Find where the given text appears and provide that cell's center as [x, y] coordinate. 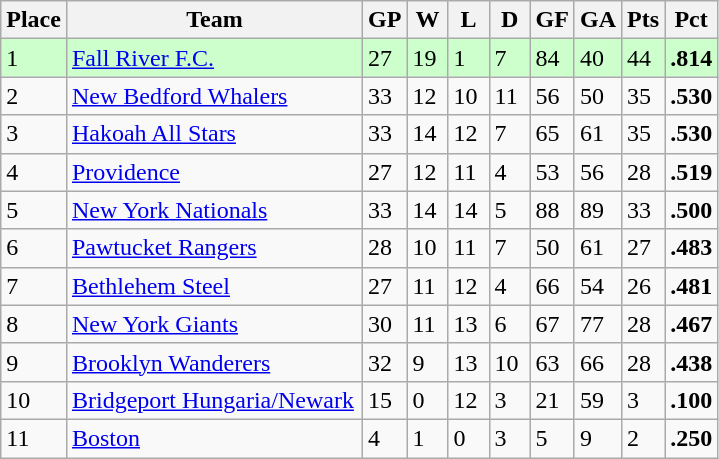
W [428, 20]
.500 [692, 210]
Hakoah All Stars [214, 134]
84 [552, 58]
GA [598, 20]
Team [214, 20]
Fall River F.C. [214, 58]
Brooklyn Wanderers [214, 362]
.250 [692, 438]
Pts [644, 20]
15 [385, 400]
59 [598, 400]
30 [385, 324]
.438 [692, 362]
63 [552, 362]
65 [552, 134]
Bethlehem Steel [214, 286]
.100 [692, 400]
.467 [692, 324]
.814 [692, 58]
GF [552, 20]
40 [598, 58]
.481 [692, 286]
19 [428, 58]
New Bedford Whalers [214, 96]
New York Giants [214, 324]
88 [552, 210]
Bridgeport Hungaria/Newark [214, 400]
GP [385, 20]
53 [552, 172]
77 [598, 324]
8 [34, 324]
.519 [692, 172]
89 [598, 210]
New York Nationals [214, 210]
21 [552, 400]
26 [644, 286]
Providence [214, 172]
Place [34, 20]
54 [598, 286]
Boston [214, 438]
32 [385, 362]
Pawtucket Rangers [214, 248]
L [468, 20]
Pct [692, 20]
44 [644, 58]
.483 [692, 248]
D [510, 20]
67 [552, 324]
